Search for the cell housing the specified text and yield its [X, Y] center coordinate. 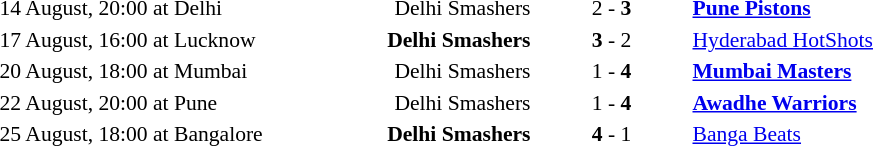
3 - 2 [612, 40]
